Capture the cell that displays the provided text and extract its (x, y) central coordinate. 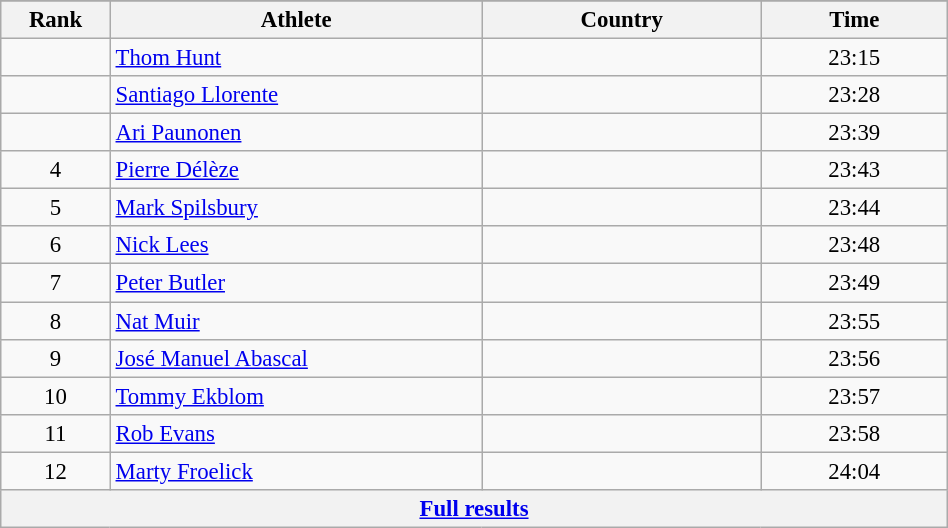
23:48 (854, 245)
Rob Evans (296, 433)
Rank (56, 20)
23:49 (854, 283)
12 (56, 471)
8 (56, 321)
Full results (474, 509)
Ari Paunonen (296, 133)
Time (854, 20)
23:58 (854, 433)
Tommy Ekblom (296, 396)
Peter Butler (296, 283)
7 (56, 283)
10 (56, 396)
23:43 (854, 170)
23:57 (854, 396)
23:55 (854, 321)
Marty Froelick (296, 471)
Pierre Délèze (296, 170)
Country (622, 20)
Thom Hunt (296, 58)
Santiago Llorente (296, 95)
24:04 (854, 471)
Athlete (296, 20)
23:39 (854, 133)
23:56 (854, 358)
23:15 (854, 58)
23:44 (854, 208)
9 (56, 358)
23:28 (854, 95)
José Manuel Abascal (296, 358)
Nat Muir (296, 321)
4 (56, 170)
Mark Spilsbury (296, 208)
5 (56, 208)
6 (56, 245)
Nick Lees (296, 245)
11 (56, 433)
